Locate the cell with the specified text and output its (X, Y) center coordinate. 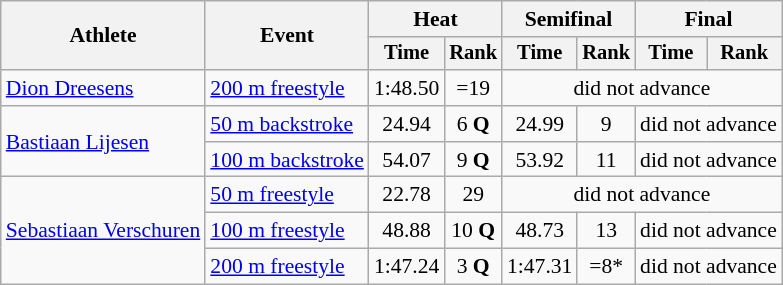
1:47.24 (406, 267)
54.07 (406, 160)
Event (287, 36)
Athlete (104, 36)
Bastiaan Lijesen (104, 142)
1:47.31 (540, 267)
24.99 (540, 124)
=8* (606, 267)
Sebastiaan Verschuren (104, 230)
48.73 (540, 231)
100 m freestyle (287, 231)
10 Q (473, 231)
50 m freestyle (287, 195)
Heat (436, 19)
1:48.50 (406, 88)
Semifinal (568, 19)
24.94 (406, 124)
22.78 (406, 195)
29 (473, 195)
100 m backstroke (287, 160)
9 Q (473, 160)
50 m backstroke (287, 124)
48.88 (406, 231)
11 (606, 160)
13 (606, 231)
Dion Dreesens (104, 88)
Final (708, 19)
=19 (473, 88)
53.92 (540, 160)
6 Q (473, 124)
9 (606, 124)
3 Q (473, 267)
